Determine the (X, Y) coordinate at the center of the cell enclosing the given text.  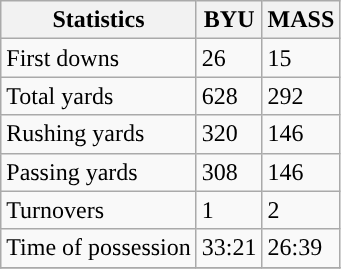
BYU (229, 20)
Passing yards (99, 172)
292 (301, 96)
26:39 (301, 248)
33:21 (229, 248)
First downs (99, 58)
15 (301, 58)
320 (229, 134)
Turnovers (99, 210)
Statistics (99, 20)
628 (229, 96)
Rushing yards (99, 134)
26 (229, 58)
MASS (301, 20)
308 (229, 172)
Total yards (99, 96)
2 (301, 210)
1 (229, 210)
Time of possession (99, 248)
